Output the (x, y) coordinate of the center of the cell containing the given text.  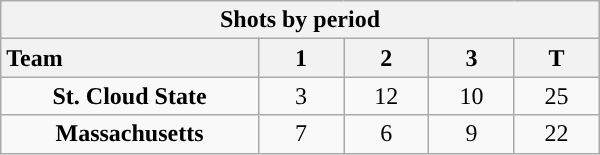
Massachusetts (130, 134)
1 (300, 58)
6 (386, 134)
St. Cloud State (130, 96)
25 (556, 96)
Shots by period (300, 20)
7 (300, 134)
22 (556, 134)
10 (472, 96)
9 (472, 134)
2 (386, 58)
Team (130, 58)
12 (386, 96)
T (556, 58)
